Locate the cell with the specified text and output its (x, y) center coordinate. 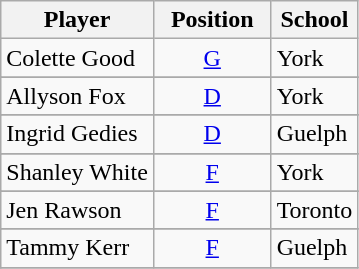
Toronto (314, 210)
School (314, 20)
Tammy Kerr (78, 248)
G (212, 58)
Player (78, 20)
Allyson Fox (78, 96)
Ingrid Gedies (78, 134)
Shanley White (78, 172)
Jen Rawson (78, 210)
Position (212, 20)
Colette Good (78, 58)
